From the cell containing the given text, extract its center point as [X, Y] coordinate. 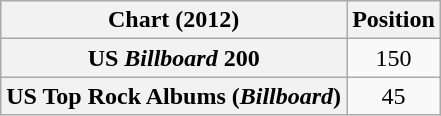
US Top Rock Albums (Billboard) [174, 96]
45 [394, 96]
US Billboard 200 [174, 58]
Position [394, 20]
Chart (2012) [174, 20]
150 [394, 58]
